Pinpoint the cell where the given text exists, returning its [x, y] midpoint coordinate. 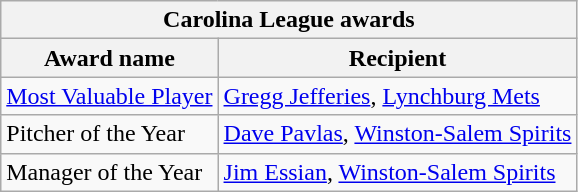
Manager of the Year [110, 172]
Dave Pavlas, Winston-Salem Spirits [398, 134]
Carolina League awards [289, 20]
Pitcher of the Year [110, 134]
Award name [110, 58]
Most Valuable Player [110, 96]
Gregg Jefferies, Lynchburg Mets [398, 96]
Jim Essian, Winston-Salem Spirits [398, 172]
Recipient [398, 58]
